Find where the given text appears and provide that cell's center as [X, Y] coordinate. 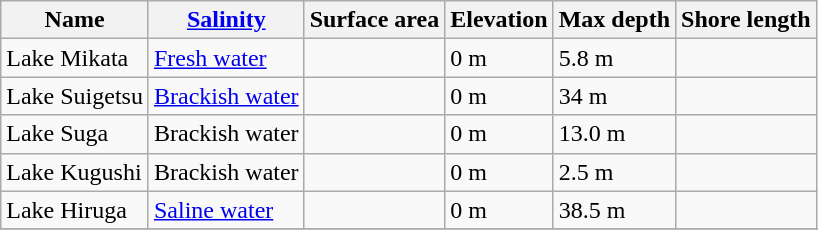
34 m [614, 96]
Salinity [226, 20]
Max depth [614, 20]
38.5 m [614, 210]
13.0 m [614, 134]
Lake Hiruga [75, 210]
Fresh water [226, 58]
Name [75, 20]
Surface area [374, 20]
Elevation [499, 20]
Lake Suga [75, 134]
Saline water [226, 210]
2.5 m [614, 172]
Lake Kugushi [75, 172]
5.8 m [614, 58]
Lake Suigetsu [75, 96]
Shore length [746, 20]
Lake Mikata [75, 58]
